Detect which cell encompasses the target text, then output its (x, y) center coordinate. 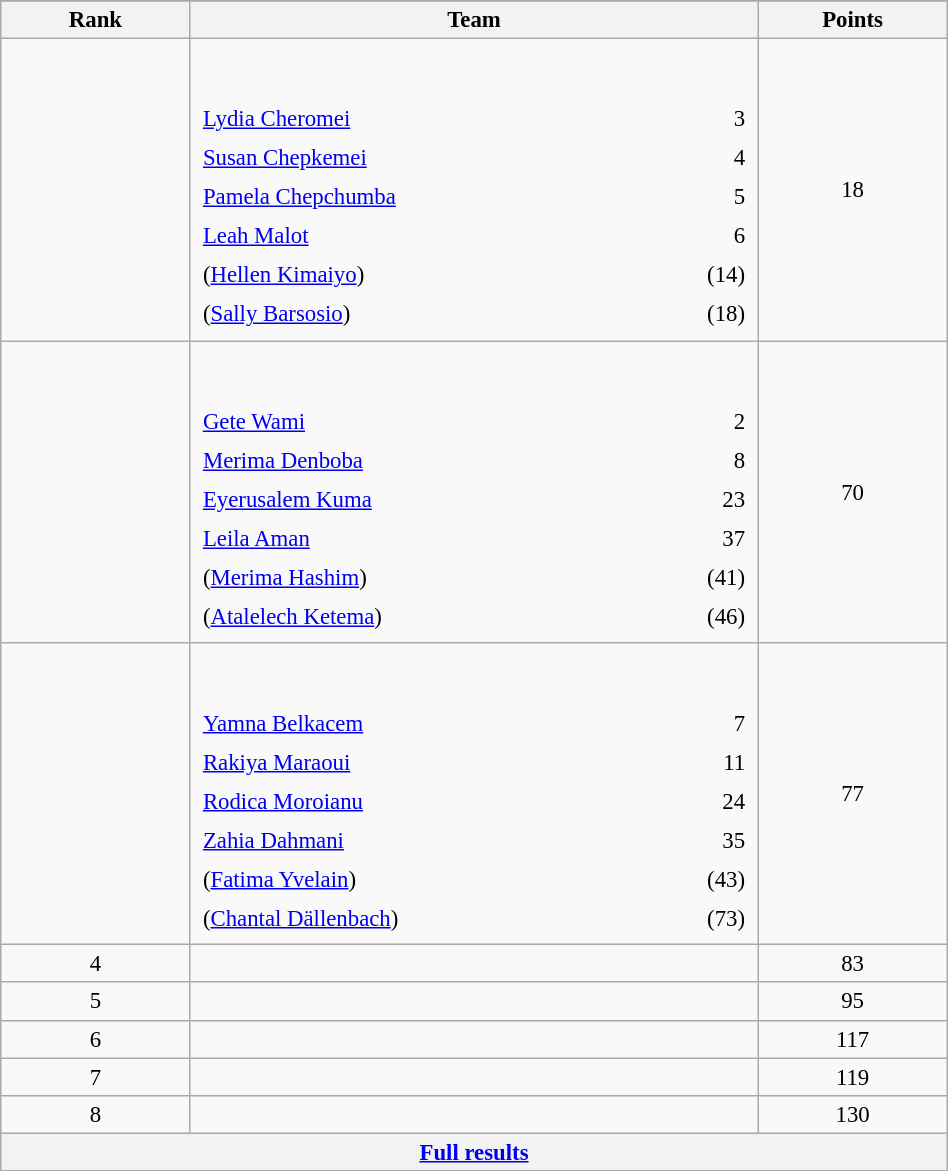
(14) (698, 275)
117 (852, 1039)
23 (695, 499)
70 (852, 492)
Zahia Dahmani (421, 840)
Rakiya Maraoui (421, 762)
(41) (695, 577)
Susan Chepkemei (420, 158)
Leah Malot (420, 236)
(Atalelech Ketema) (418, 616)
Rank (96, 20)
77 (852, 794)
Gete Wami (418, 421)
(46) (695, 616)
Merima Denboba (418, 460)
37 (695, 538)
(Sally Barsosio) (420, 314)
35 (698, 840)
Yamna Belkacem 7 Rakiya Maraoui 11 Rodica Moroianu 24 Zahia Dahmani 35 (Fatima Yvelain) (43) (Chantal Dällenbach) (73) (474, 794)
Lydia Cheromei (420, 119)
(18) (698, 314)
Yamna Belkacem (421, 723)
130 (852, 1114)
(Hellen Kimaiyo) (420, 275)
Lydia Cheromei 3 Susan Chepkemei 4 Pamela Chepchumba 5 Leah Malot 6 (Hellen Kimaiyo) (14) (Sally Barsosio) (18) (474, 190)
(Merima Hashim) (418, 577)
3 (698, 119)
2 (695, 421)
Pamela Chepchumba (420, 197)
(43) (698, 880)
(73) (698, 919)
11 (698, 762)
83 (852, 964)
119 (852, 1077)
(Fatima Yvelain) (421, 880)
Leila Aman (418, 538)
24 (698, 801)
Rodica Moroianu (421, 801)
Gete Wami 2 Merima Denboba 8 Eyerusalem Kuma 23 Leila Aman 37 (Merima Hashim) (41) (Atalelech Ketema) (46) (474, 492)
Eyerusalem Kuma (418, 499)
(Chantal Dällenbach) (421, 919)
Points (852, 20)
95 (852, 1002)
18 (852, 190)
Team (474, 20)
Full results (474, 1152)
